Return the (x, y) coordinate for the center point of the cell that contains the specified text.  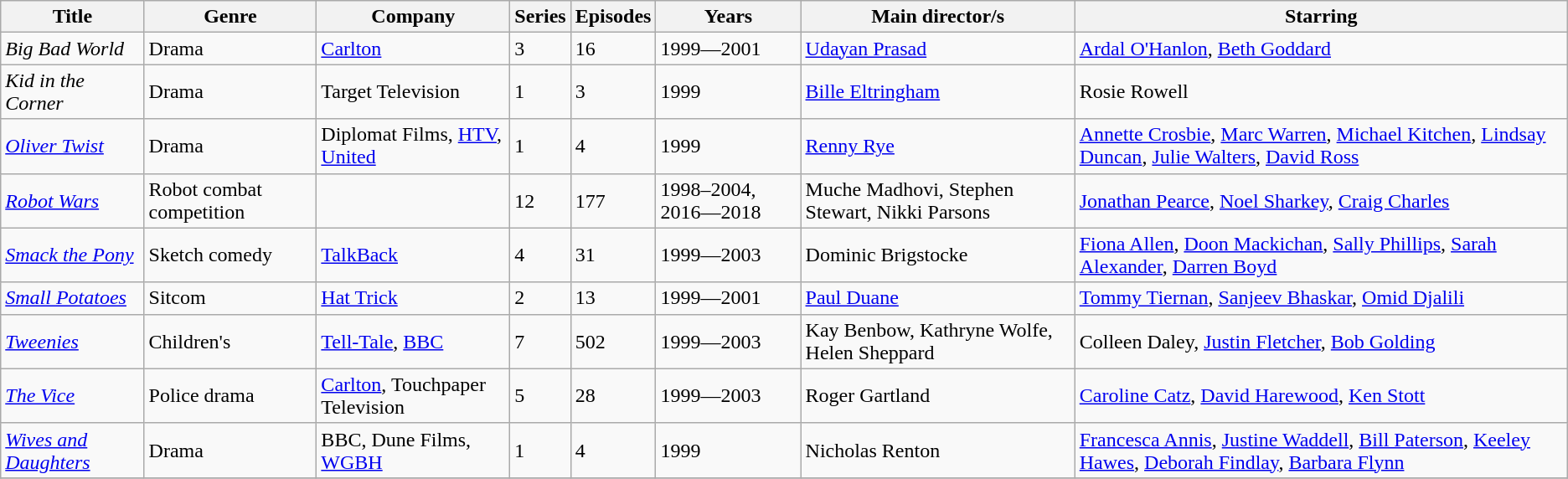
Series (540, 17)
Small Potatoes (72, 298)
5 (540, 395)
Renny Rye (938, 146)
Starring (1321, 17)
Nicholas Renton (938, 451)
Rosie Rowell (1321, 92)
Dominic Brigstocke (938, 255)
Oliver Twist (72, 146)
Big Bad World (72, 49)
Genre (230, 17)
Paul Duane (938, 298)
Police drama (230, 395)
Kid in the Corner (72, 92)
Kay Benbow, Kathryne Wolfe, Helen Sheppard (938, 342)
Carlton, Touchpaper Television (414, 395)
Robot combat competition (230, 201)
31 (613, 255)
Colleen Daley, Justin Fletcher, Bob Golding (1321, 342)
2 (540, 298)
Company (414, 17)
Ardal O'Hanlon, Beth Goddard (1321, 49)
Target Television (414, 92)
TalkBack (414, 255)
Hat Trick (414, 298)
Bille Eltringham (938, 92)
1998–2004, 2016—2018 (729, 201)
Diplomat Films, HTV, United (414, 146)
Sketch comedy (230, 255)
Jonathan Pearce, Noel Sharkey, Craig Charles (1321, 201)
Robot Wars (72, 201)
Tweenies (72, 342)
Roger Gartland (938, 395)
177 (613, 201)
Years (729, 17)
Udayan Prasad (938, 49)
Francesca Annis, Justine Waddell, Bill Paterson, Keeley Hawes, Deborah Findlay, Barbara Flynn (1321, 451)
Muche Madhovi, Stephen Stewart, Nikki Parsons (938, 201)
7 (540, 342)
Episodes (613, 17)
BBC, Dune Films, WGBH (414, 451)
12 (540, 201)
Title (72, 17)
The Vice (72, 395)
Wives and Daughters (72, 451)
13 (613, 298)
Sitcom (230, 298)
Children's (230, 342)
28 (613, 395)
Annette Crosbie, Marc Warren, Michael Kitchen, Lindsay Duncan, Julie Walters, David Ross (1321, 146)
Smack the Pony (72, 255)
Carlton (414, 49)
Fiona Allen, Doon Mackichan, Sally Phillips, Sarah Alexander, Darren Boyd (1321, 255)
502 (613, 342)
Main director/s (938, 17)
Caroline Catz, David Harewood, Ken Stott (1321, 395)
Tell-Tale, BBC (414, 342)
16 (613, 49)
Tommy Tiernan, Sanjeev Bhaskar, Omid Djalili (1321, 298)
